Return [x, y] of the center of cell containing provided text 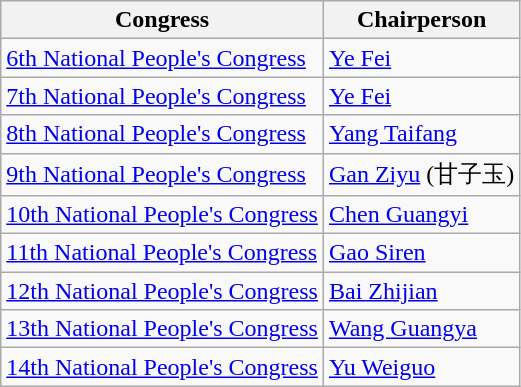
Gan Ziyu (甘子玉) [421, 174]
11th National People's Congress [162, 253]
12th National People's Congress [162, 291]
Congress [162, 20]
9th National People's Congress [162, 174]
10th National People's Congress [162, 215]
8th National People's Congress [162, 134]
7th National People's Congress [162, 96]
13th National People's Congress [162, 329]
14th National People's Congress [162, 367]
Chairperson [421, 20]
Chen Guangyi [421, 215]
Bai Zhijian [421, 291]
Wang Guangya [421, 329]
Yu Weiguo [421, 367]
6th National People's Congress [162, 58]
Gao Siren [421, 253]
Yang Taifang [421, 134]
